Identify which cell holds the provided text, then report its [x, y] central coordinate. 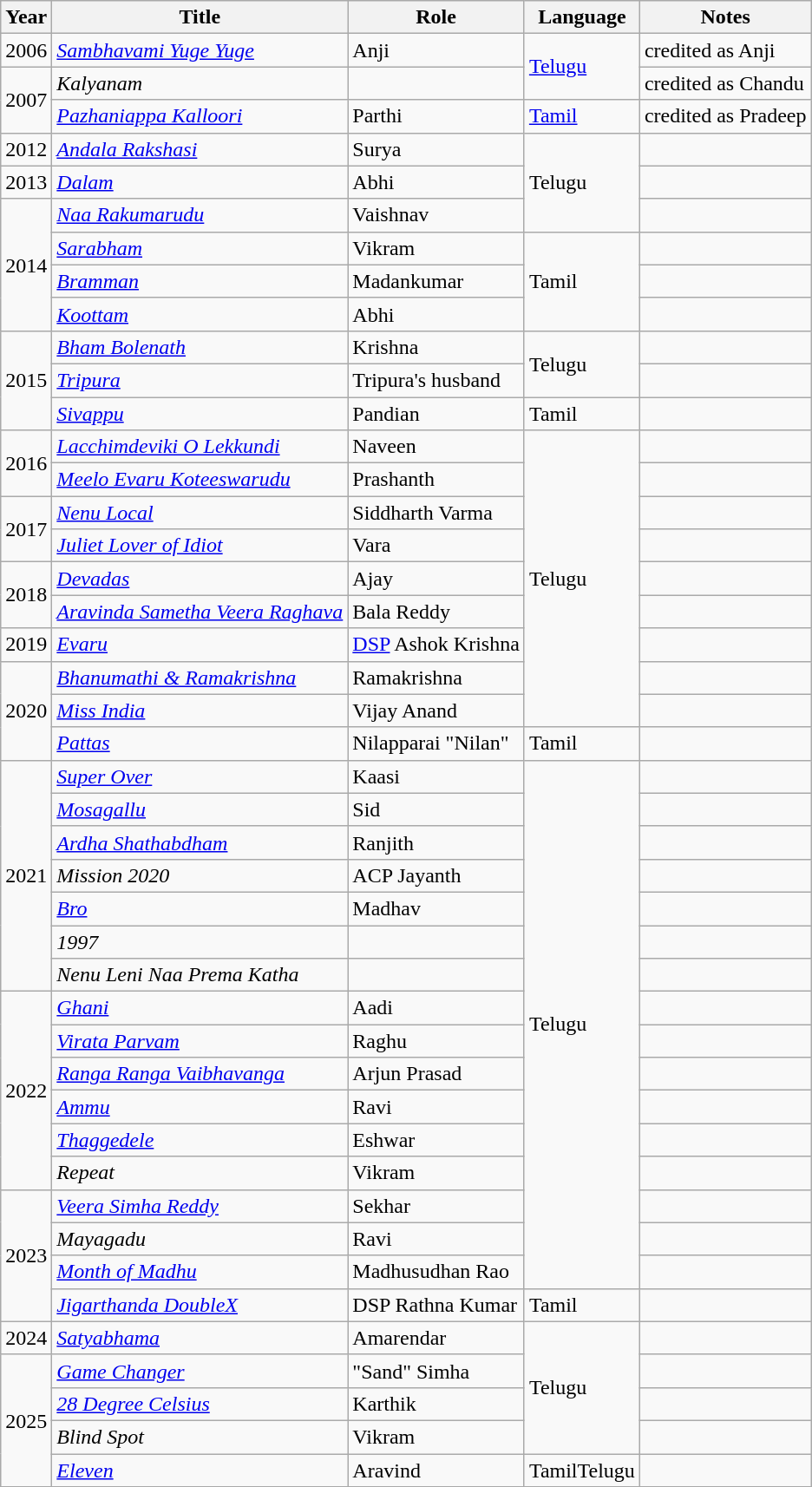
2025 [26, 1420]
Satyabhama [200, 1338]
2021 [26, 875]
Sarabham [200, 248]
Thaggedele [200, 1140]
Tripura's husband [436, 380]
1997 [200, 941]
Sivappu [200, 414]
Ghani [200, 1008]
Repeat [200, 1173]
Sekhar [436, 1206]
Devadas [200, 579]
Game Changer [200, 1371]
Krishna [436, 347]
DSP Rathna Kumar [436, 1305]
2020 [26, 711]
"Sand" Simha [436, 1371]
Ammu [200, 1107]
Ardha Shathabdham [200, 842]
Naa Rakumarudu [200, 215]
2023 [26, 1255]
2018 [26, 595]
Surya [436, 149]
Pazhaniappa Kalloori [200, 116]
Andala Rakshasi [200, 149]
2024 [26, 1338]
TamilTelugu [581, 1471]
28 Degree Celsius [200, 1404]
ACP Jayanth [436, 875]
Prashanth [436, 480]
Pattas [200, 743]
Eshwar [436, 1140]
Juliet Lover of Idiot [200, 546]
Amarendar [436, 1338]
Bhanumathi & Ramakrishna [200, 678]
Arjun Prasad [436, 1074]
Ajay [436, 579]
Super Over [200, 776]
Koottam [200, 314]
credited as Chandu [725, 83]
Bham Bolenath [200, 347]
Ramakrishna [436, 678]
Pandian [436, 414]
2017 [26, 529]
Siddharth Varma [436, 513]
DSP Ashok Krishna [436, 645]
Nenu Local [200, 513]
Language [581, 17]
Month of Madhu [200, 1272]
Mission 2020 [200, 875]
Nilapparai "Nilan" [436, 743]
Lacchimdeviki O Lekkundi [200, 447]
credited as Anji [725, 50]
Vaishnav [436, 215]
Sambhavami Yuge Yuge [200, 50]
credited as Pradeep [725, 116]
Virata Parvam [200, 1041]
Tripura [200, 380]
2013 [26, 182]
Veera Simha Reddy [200, 1206]
2015 [26, 380]
Blind Spot [200, 1437]
2007 [26, 100]
Mayagadu [200, 1239]
2022 [26, 1091]
Madhav [436, 908]
Nenu Leni Naa Prema Katha [200, 975]
Sid [436, 809]
Year [26, 17]
Mosagallu [200, 809]
Evaru [200, 645]
Madankumar [436, 281]
Vijay Anand [436, 711]
Ranga Ranga Vaibhavanga [200, 1074]
Kalyanam [200, 83]
2006 [26, 50]
Jigarthanda DoubleX [200, 1305]
Bro [200, 908]
Anji [436, 50]
Ranjith [436, 842]
Madhusudhan Rao [436, 1272]
Title [200, 17]
Bala Reddy [436, 612]
Karthik [436, 1404]
2019 [26, 645]
Raghu [436, 1041]
Aadi [436, 1008]
Vara [436, 546]
Miss India [200, 711]
2014 [26, 265]
Kaasi [436, 776]
Parthi [436, 116]
Dalam [200, 182]
Notes [725, 17]
Meelo Evaru Koteeswarudu [200, 480]
Naveen [436, 447]
Eleven [200, 1471]
2012 [26, 149]
2016 [26, 463]
Aravind [436, 1471]
Bramman [200, 281]
Aravinda Sametha Veera Raghava [200, 612]
Role [436, 17]
